Output the (X, Y) coordinate of the center of the cell containing the given text.  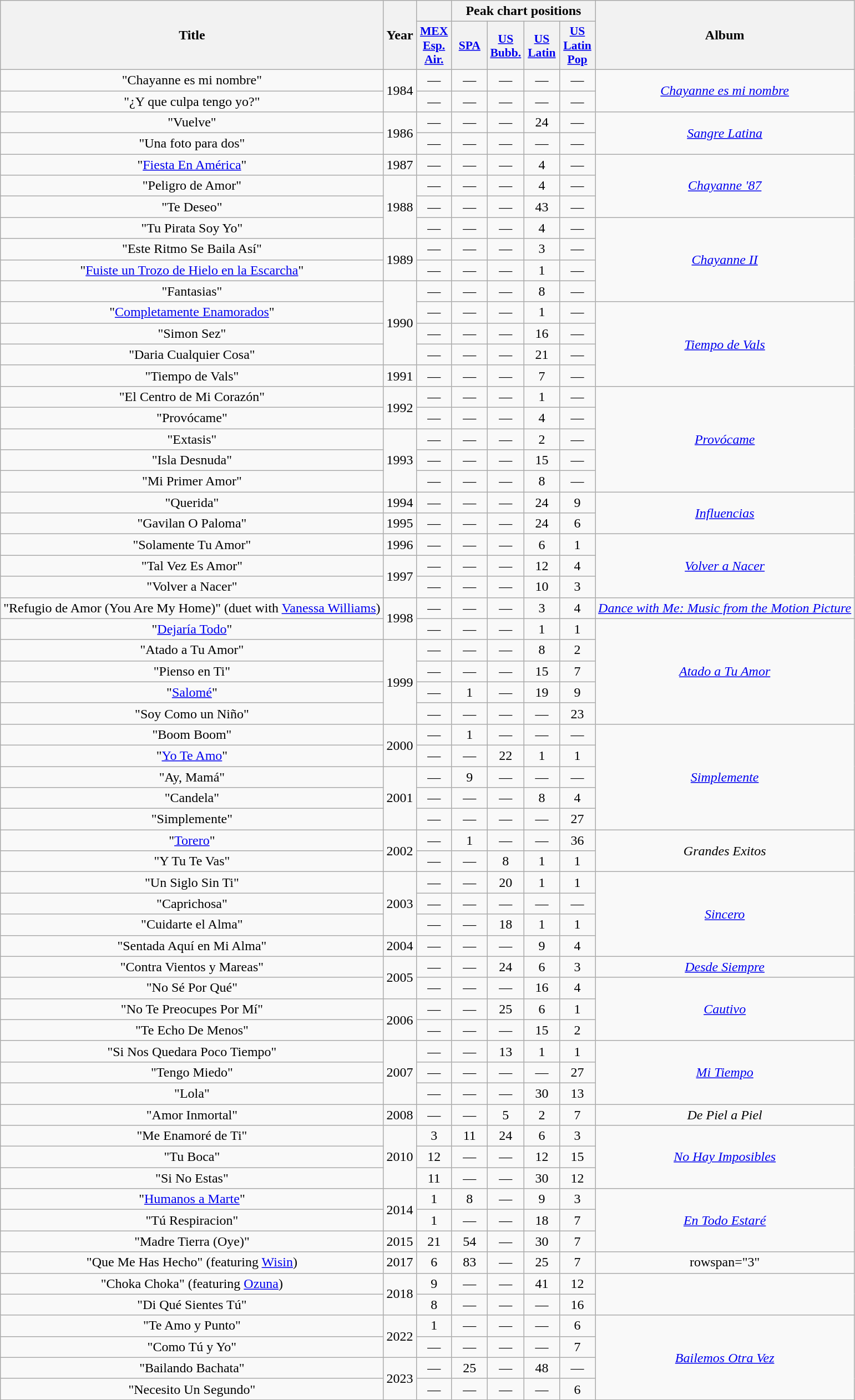
Influencias (725, 513)
Sincero (725, 914)
No Hay Imposibles (725, 1157)
2004 (399, 946)
"Te Echo De Menos" (192, 1030)
"Gavilan O Paloma" (192, 524)
"Que Me Has Hecho" (featuring Wisin) (192, 1262)
1992 (399, 407)
"Extasis" (192, 439)
2005 (399, 977)
83 (469, 1262)
"Caprichosa" (192, 904)
"Amor Inmortal" (192, 1114)
43 (542, 207)
2022 (399, 1336)
"Fiesta En América" (192, 165)
"Si No Estas" (192, 1178)
"Completamente Enamorados" (192, 312)
2003 (399, 904)
"Isla Desnuda" (192, 460)
10 (542, 587)
1986 (399, 133)
"Pienso en Ti" (192, 671)
De Piel a Piel (725, 1114)
USBubb. (505, 45)
"Simon Sez" (192, 333)
Title (192, 35)
2007 (399, 1072)
23 (577, 713)
"Torero" (192, 840)
Mi Tiempo (725, 1072)
Album (725, 35)
1995 (399, 524)
2018 (399, 1294)
SPA (469, 45)
"Ay, Mamá" (192, 777)
2017 (399, 1262)
"Boom Boom" (192, 734)
"Madre Tierra (Oye)" (192, 1241)
2023 (399, 1378)
USLatinPop (577, 45)
"Si Nos Quedara Poco Tiempo" (192, 1051)
2000 (399, 745)
"Tú Respiracion" (192, 1220)
"Fuiste un Trozo de Hielo en la Escarcha" (192, 270)
Atado a Tu Amor (725, 671)
USLatin (542, 45)
Simplemente (725, 777)
41 (542, 1284)
5 (505, 1114)
"Necesito Un Segundo" (192, 1389)
"Refugio de Amor (You Are My Home)" (duet with Vanessa Williams) (192, 608)
"Chayanne es mi nombre" (192, 80)
"Atado a Tu Amor" (192, 650)
Volver a Nacer (725, 566)
"Salomé" (192, 692)
1998 (399, 618)
2010 (399, 1157)
Peak chart positions (523, 11)
Grandes Exitos (725, 851)
"Vuelve" (192, 123)
"Lola" (192, 1093)
"Contra Vientos y Mareas" (192, 967)
Chayanne II (725, 260)
"Candela" (192, 798)
"Provócame" (192, 418)
"Me Enamoré de Ti" (192, 1136)
"Como Tú y Yo" (192, 1347)
Dance with Me: Music from the Motion Picture (725, 608)
"Fantasias" (192, 291)
"Solamente Tu Amor" (192, 545)
En Todo Estaré (725, 1220)
"Bailando Bachata" (192, 1368)
Tiempo de Vals (725, 344)
19 (542, 692)
"No Sé Por Qué" (192, 988)
"Dejaría Todo" (192, 629)
"Tengo Miedo" (192, 1072)
"Este Ritmo Se Baila Así" (192, 249)
MEXEsp.Air. (434, 45)
"Daria Cualquier Cosa" (192, 354)
1989 (399, 260)
Sangre Latina (725, 133)
36 (577, 840)
"Y Tu Te Vas" (192, 861)
"Peligro de Amor" (192, 186)
1999 (399, 682)
"Mi Primer Amor" (192, 481)
"Soy Como un Niño" (192, 713)
"Querida" (192, 503)
1993 (399, 460)
"Una foto para dos" (192, 144)
1996 (399, 545)
"Un Siglo Sin Ti" (192, 882)
Desde Siempre (725, 967)
"Tu Pirata Soy Yo" (192, 228)
2015 (399, 1241)
Chayanne '87 (725, 186)
"Te Amo y Punto" (192, 1326)
Cautivo (725, 1009)
54 (469, 1241)
rowspan="3" (725, 1262)
"Tal Vez Es Amor" (192, 566)
2014 (399, 1210)
20 (505, 882)
"Di Qué Sientes Tú" (192, 1305)
"Tu Boca" (192, 1157)
Bailemos Otra Vez (725, 1357)
1997 (399, 576)
Year (399, 35)
"Humanos a Marte" (192, 1199)
"Te Deseo" (192, 207)
"Simplemente" (192, 819)
48 (542, 1368)
"No Te Preocupes Por Mí" (192, 1009)
22 (505, 755)
"Volver a Nacer" (192, 587)
2002 (399, 851)
"¿Y que culpa tengo yo?" (192, 102)
"Choka Choka" (featuring Ozuna) (192, 1284)
2001 (399, 798)
2008 (399, 1114)
1990 (399, 323)
1994 (399, 503)
"Yo Te Amo" (192, 755)
1987 (399, 165)
"Cuidarte el Alma" (192, 925)
Chayanne es mi nombre (725, 90)
1984 (399, 90)
Provócame (725, 439)
2006 (399, 1019)
"Tiempo de Vals" (192, 376)
"Sentada Aquí en Mi Alma" (192, 946)
"El Centro de Mi Corazón" (192, 397)
1991 (399, 376)
1988 (399, 207)
